Find where the given text appears and provide that cell's center as (x, y) coordinate. 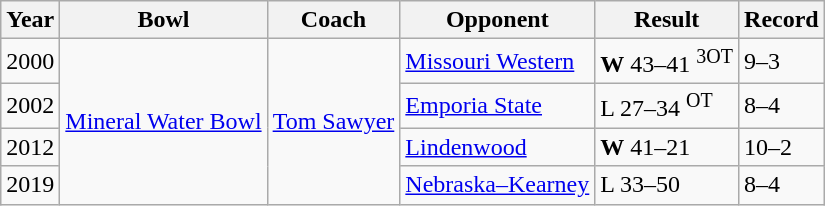
9–3 (782, 62)
Lindenwood (498, 147)
2019 (30, 185)
W 43–41 3OT (667, 62)
Mineral Water Bowl (164, 122)
L 33–50 (667, 185)
Year (30, 20)
10–2 (782, 147)
Result (667, 20)
Emporia State (498, 106)
Opponent (498, 20)
Coach (334, 20)
Record (782, 20)
2000 (30, 62)
W 41–21 (667, 147)
L 27–34 OT (667, 106)
Tom Sawyer (334, 122)
Nebraska–Kearney (498, 185)
Bowl (164, 20)
2012 (30, 147)
Missouri Western (498, 62)
2002 (30, 106)
